From the cell containing the given text, extract its center point as [X, Y] coordinate. 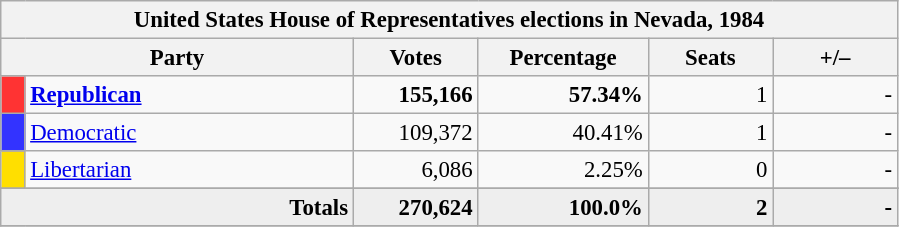
+/– [836, 58]
270,624 [416, 208]
6,086 [416, 170]
Percentage [563, 58]
2 [710, 208]
Libertarian [189, 170]
Party [178, 58]
United States House of Representatives elections in Nevada, 1984 [450, 20]
155,166 [416, 95]
40.41% [563, 133]
Democratic [189, 133]
100.0% [563, 208]
109,372 [416, 133]
Totals [178, 208]
2.25% [563, 170]
Republican [189, 95]
0 [710, 170]
57.34% [563, 95]
Votes [416, 58]
Seats [710, 58]
